Identify which cell holds the provided text, then report its [X, Y] central coordinate. 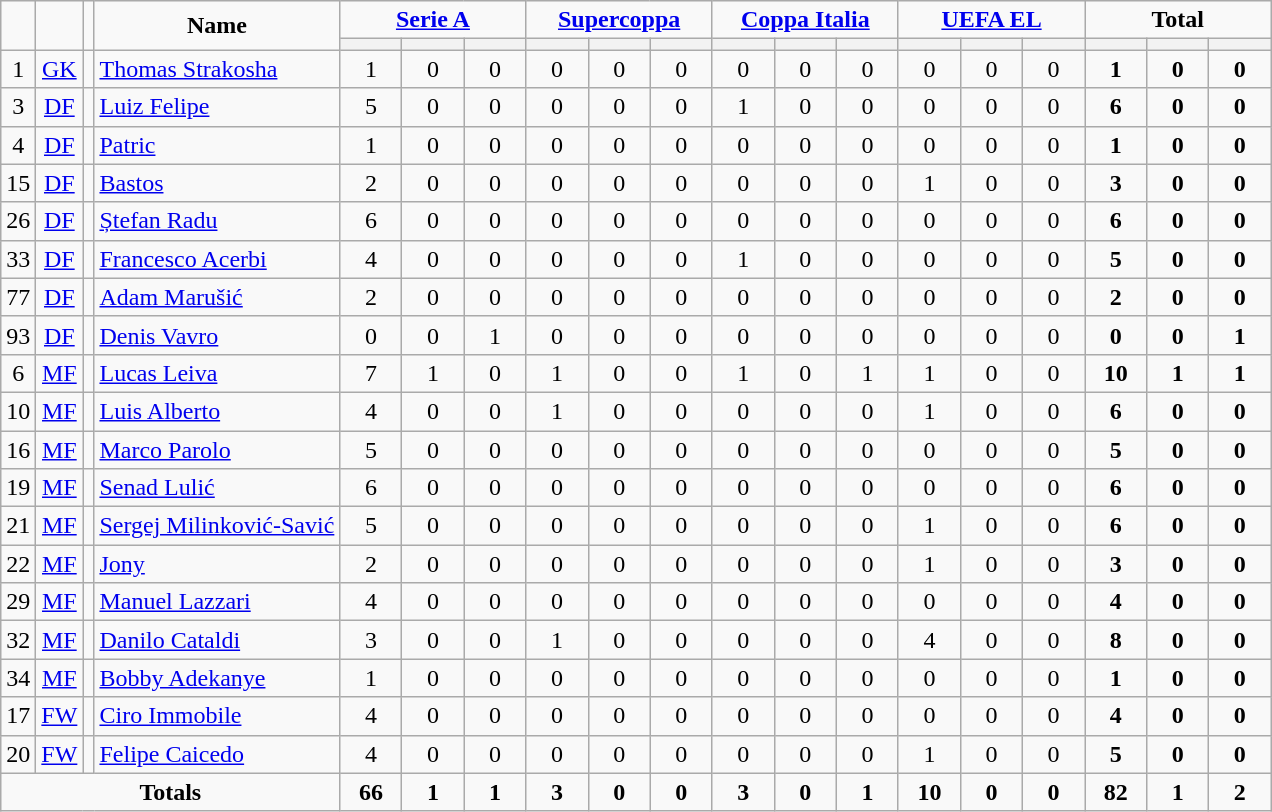
Bastos [217, 183]
Ștefan Radu [217, 221]
Luis Alberto [217, 411]
16 [18, 449]
Serie A [433, 20]
Felipe Caicedo [217, 754]
Lucas Leiva [217, 373]
Adam Marušić [217, 297]
Sergej Milinković-Savić [217, 526]
Francesco Acerbi [217, 259]
Coppa Italia [805, 20]
66 [371, 792]
Denis Vavro [217, 335]
Name [217, 26]
UEFA EL [991, 20]
34 [18, 678]
Patric [217, 145]
33 [18, 259]
7 [371, 373]
Marco Parolo [217, 449]
22 [18, 564]
77 [18, 297]
Total [1178, 20]
Danilo Cataldi [217, 640]
Bobby Adekanye [217, 678]
15 [18, 183]
26 [18, 221]
21 [18, 526]
GK [60, 69]
8 [1116, 640]
93 [18, 335]
Manuel Lazzari [217, 602]
Ciro Immobile [217, 716]
Totals [170, 792]
Luiz Felipe [217, 107]
82 [1116, 792]
19 [18, 488]
32 [18, 640]
Supercoppa [619, 20]
29 [18, 602]
Jony [217, 564]
17 [18, 716]
20 [18, 754]
Senad Lulić [217, 488]
Thomas Strakosha [217, 69]
